Detect which cell encompasses the target text, then output its (x, y) center coordinate. 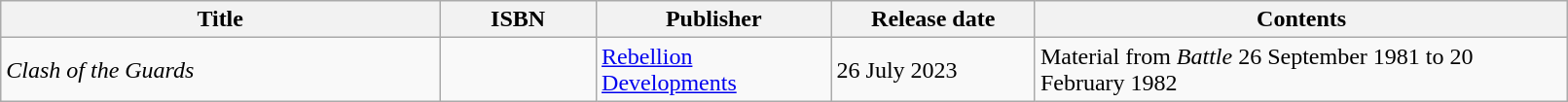
26 July 2023 (932, 70)
Title (220, 19)
Rebellion Developments (714, 70)
Publisher (714, 19)
ISBN (518, 19)
Contents (1300, 19)
Clash of the Guards (220, 70)
Release date (932, 19)
Material from Battle 26 September 1981 to 20 February 1982 (1300, 70)
